Identify which cell holds the provided text, then report its (x, y) central coordinate. 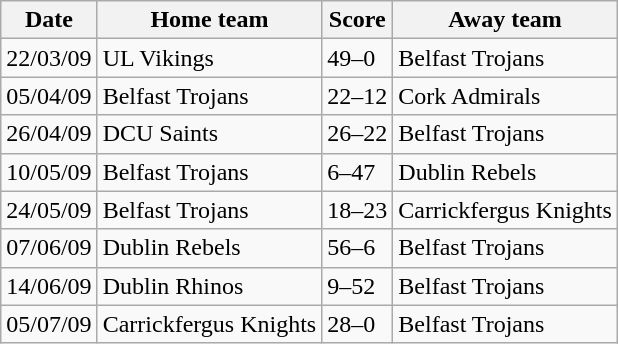
05/04/09 (49, 96)
26/04/09 (49, 134)
26–22 (358, 134)
Date (49, 20)
Home team (210, 20)
6–47 (358, 172)
18–23 (358, 210)
07/06/09 (49, 248)
05/07/09 (49, 324)
UL Vikings (210, 58)
22/03/09 (49, 58)
22–12 (358, 96)
56–6 (358, 248)
Dublin Rhinos (210, 286)
Score (358, 20)
10/05/09 (49, 172)
14/06/09 (49, 286)
9–52 (358, 286)
24/05/09 (49, 210)
49–0 (358, 58)
Away team (506, 20)
DCU Saints (210, 134)
28–0 (358, 324)
Cork Admirals (506, 96)
